For the text-containing cell, return its midpoint in [x, y] coordinate format. 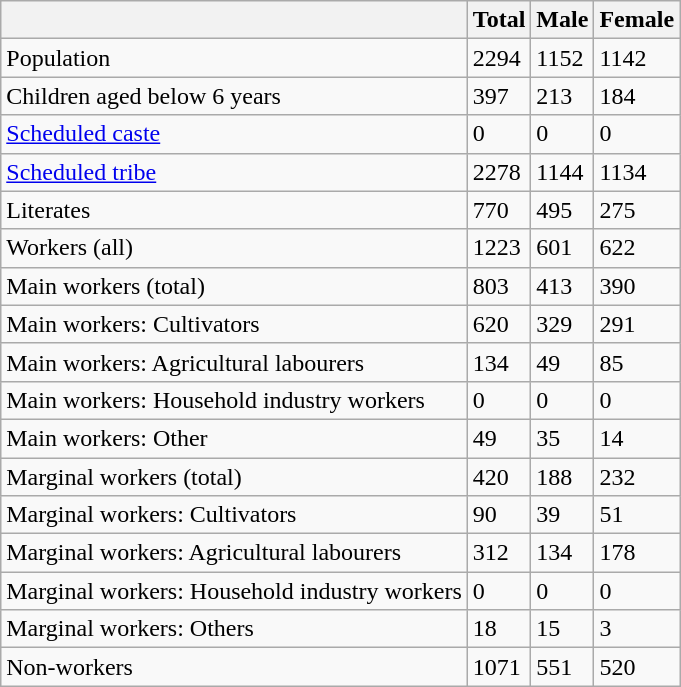
2294 [499, 58]
Marginal workers (total) [234, 477]
770 [499, 210]
Scheduled tribe [234, 172]
Female [637, 20]
213 [562, 96]
397 [499, 96]
85 [637, 362]
184 [637, 96]
39 [562, 515]
178 [637, 553]
1071 [499, 667]
312 [499, 553]
Total [499, 20]
390 [637, 286]
495 [562, 210]
Workers (all) [234, 248]
291 [637, 324]
14 [637, 438]
2278 [499, 172]
Main workers (total) [234, 286]
Main workers: Cultivators [234, 324]
15 [562, 629]
Male [562, 20]
1152 [562, 58]
188 [562, 477]
Non-workers [234, 667]
520 [637, 667]
90 [499, 515]
620 [499, 324]
Main workers: Household industry workers [234, 400]
232 [637, 477]
Population [234, 58]
18 [499, 629]
1144 [562, 172]
329 [562, 324]
Marginal workers: Agricultural labourers [234, 553]
Literates [234, 210]
1142 [637, 58]
Marginal workers: Others [234, 629]
Main workers: Agricultural labourers [234, 362]
1134 [637, 172]
275 [637, 210]
622 [637, 248]
551 [562, 667]
35 [562, 438]
413 [562, 286]
420 [499, 477]
Marginal workers: Cultivators [234, 515]
Scheduled caste [234, 134]
Main workers: Other [234, 438]
601 [562, 248]
51 [637, 515]
803 [499, 286]
3 [637, 629]
Children aged below 6 years [234, 96]
1223 [499, 248]
Marginal workers: Household industry workers [234, 591]
